Pinpoint the cell where the given text exists, returning its [X, Y] midpoint coordinate. 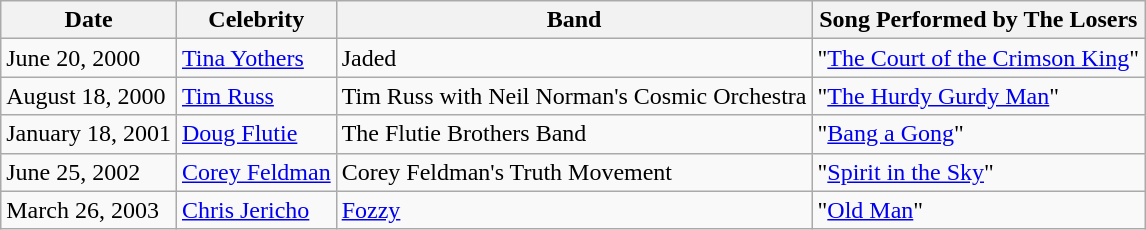
June 25, 2002 [89, 172]
Tina Yothers [256, 58]
Date [89, 20]
Fozzy [574, 210]
January 18, 2001 [89, 134]
Doug Flutie [256, 134]
Band [574, 20]
Tim Russ [256, 96]
"Old Man" [978, 210]
"Spirit in the Sky" [978, 172]
June 20, 2000 [89, 58]
August 18, 2000 [89, 96]
Song Performed by The Losers [978, 20]
"The Court of the Crimson King" [978, 58]
The Flutie Brothers Band [574, 134]
Corey Feldman's Truth Movement [574, 172]
Celebrity [256, 20]
March 26, 2003 [89, 210]
"The Hurdy Gurdy Man" [978, 96]
Tim Russ with Neil Norman's Cosmic Orchestra [574, 96]
Jaded [574, 58]
Corey Feldman [256, 172]
"Bang a Gong" [978, 134]
Chris Jericho [256, 210]
